Scan for the cell matching the given text and deliver its [X, Y] coordinate at center. 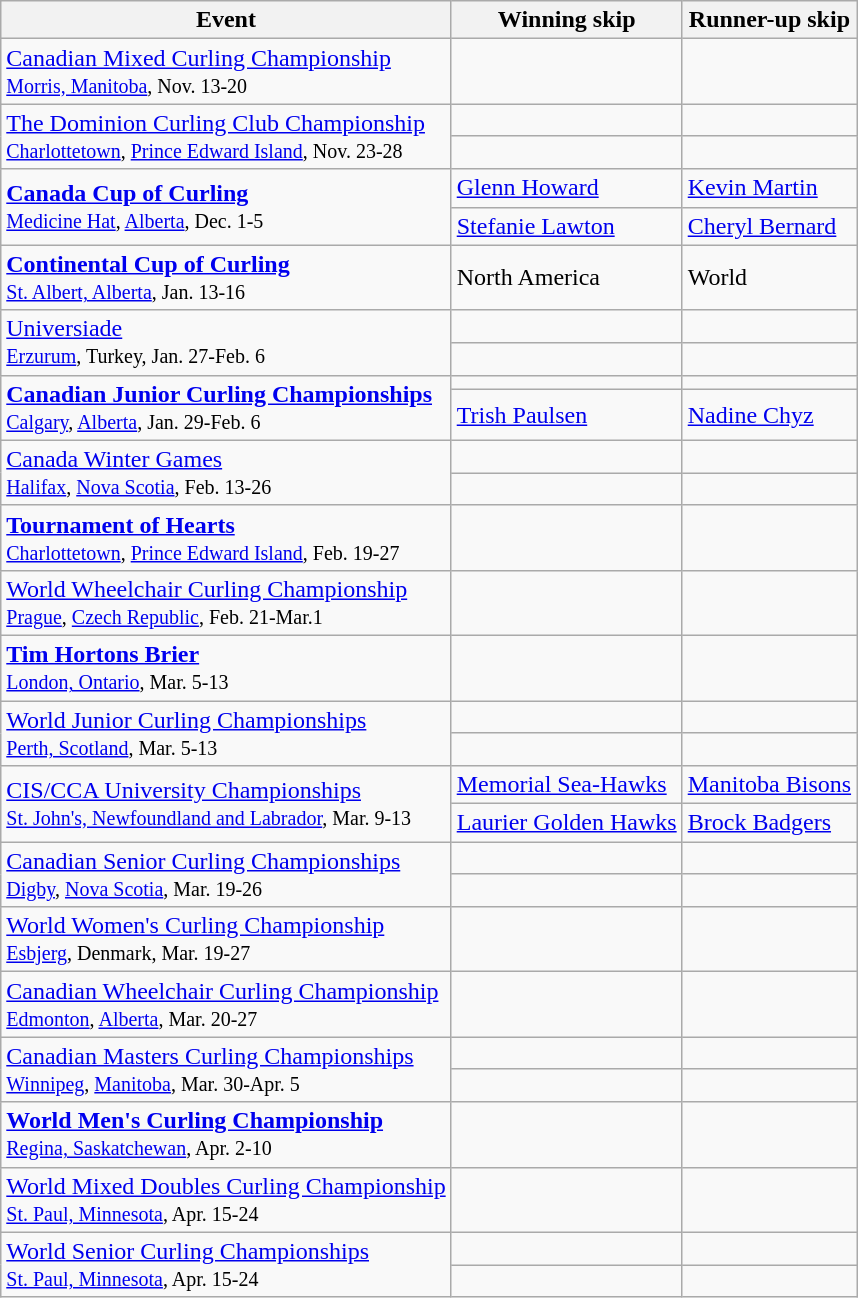
Manitoba Bisons [769, 785]
Canadian Wheelchair Curling Championship Edmonton, Alberta, Mar. 20-27 [226, 1004]
Event [226, 20]
World Wheelchair Curling Championship Prague, Czech Republic, Feb. 21-Mar.1 [226, 602]
CIS/CCA University Championships St. John's, Newfoundland and Labrador, Mar. 9-13 [226, 804]
Runner-up skip [769, 20]
North America [566, 278]
Universiade Erzurum, Turkey, Jan. 27-Feb. 6 [226, 342]
Canadian Senior Curling Championships Digby, Nova Scotia, Mar. 19-26 [226, 874]
Canadian Masters Curling Championships Winnipeg, Manitoba, Mar. 30-Apr. 5 [226, 1070]
Kevin Martin [769, 188]
Winning skip [566, 20]
Nadine Chyz [769, 415]
Canadian Mixed Curling Championship Morris, Manitoba, Nov. 13-20 [226, 72]
Canadian Junior Curling Championships Calgary, Alberta, Jan. 29-Feb. 6 [226, 408]
Glenn Howard [566, 188]
Stefanie Lawton [566, 226]
The Dominion Curling Club Championship Charlottetown, Prince Edward Island, Nov. 23-28 [226, 136]
Brock Badgers [769, 823]
Tournament of Hearts Charlottetown, Prince Edward Island, Feb. 19-27 [226, 538]
Canada Cup of Curling Medicine Hat, Alberta, Dec. 1-5 [226, 207]
Laurier Golden Hawks [566, 823]
World [769, 278]
World Women's Curling Championship Esbjerg, Denmark, Mar. 19-27 [226, 940]
World Men's Curling Championship Regina, Saskatchewan, Apr. 2-10 [226, 1134]
World Mixed Doubles Curling Championship St. Paul, Minnesota, Apr. 15-24 [226, 1200]
Trish Paulsen [566, 415]
Cheryl Bernard [769, 226]
Continental Cup of Curling St. Albert, Alberta, Jan. 13-16 [226, 278]
Canada Winter Games Halifax, Nova Scotia, Feb. 13-26 [226, 472]
World Senior Curling Championships St. Paul, Minnesota, Apr. 15-24 [226, 1264]
Tim Hortons Brier London, Ontario, Mar. 5-13 [226, 668]
Memorial Sea-Hawks [566, 785]
World Junior Curling Championships Perth, Scotland, Mar. 5-13 [226, 732]
